Pinpoint the cell where the given text exists, returning its [X, Y] midpoint coordinate. 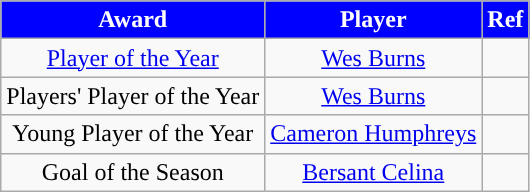
Players' Player of the Year [133, 96]
Player of the Year [133, 58]
Cameron Humphreys [374, 134]
Player [374, 20]
Goal of the Season [133, 172]
Young Player of the Year [133, 134]
Bersant Celina [374, 172]
Ref [506, 20]
Award [133, 20]
